Scan for the cell matching the given text and deliver its (x, y) coordinate at center. 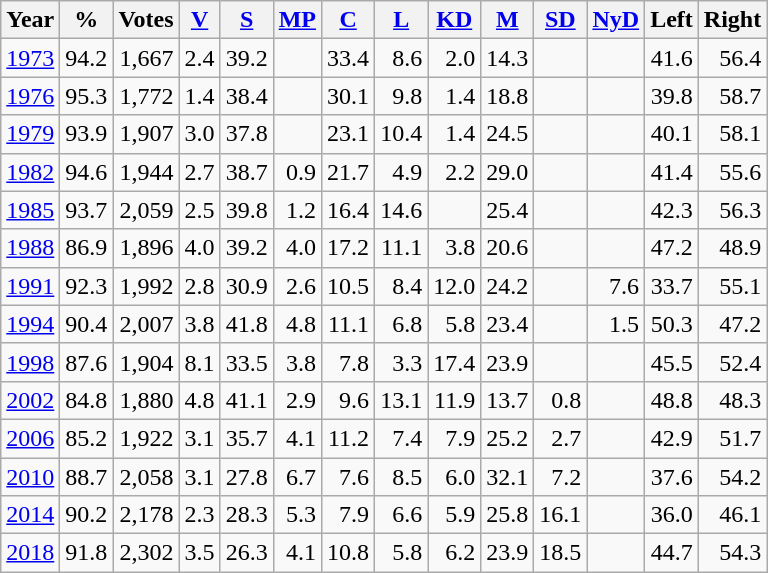
2,007 (146, 324)
2.4 (200, 58)
41.4 (672, 172)
MP (297, 20)
52.4 (732, 362)
91.8 (86, 553)
51.7 (732, 438)
10.5 (348, 286)
5.3 (297, 515)
92.3 (86, 286)
10.8 (348, 553)
1991 (30, 286)
V (200, 20)
94.2 (86, 58)
7.2 (560, 477)
% (86, 20)
1,907 (146, 134)
54.2 (732, 477)
1976 (30, 96)
30.1 (348, 96)
2.5 (200, 210)
23.4 (508, 324)
48.3 (732, 400)
2014 (30, 515)
28.3 (246, 515)
38.7 (246, 172)
14.6 (402, 210)
C (348, 20)
2.9 (297, 400)
33.4 (348, 58)
3.3 (402, 362)
36.0 (672, 515)
25.8 (508, 515)
Year (30, 20)
8.4 (402, 286)
58.7 (732, 96)
6.7 (297, 477)
26.3 (246, 553)
1,772 (146, 96)
1982 (30, 172)
55.6 (732, 172)
1,667 (146, 58)
93.9 (86, 134)
84.8 (86, 400)
56.3 (732, 210)
18.5 (560, 553)
41.8 (246, 324)
50.3 (672, 324)
90.2 (86, 515)
KD (454, 20)
1979 (30, 134)
44.7 (672, 553)
16.4 (348, 210)
86.9 (86, 248)
45.5 (672, 362)
6.0 (454, 477)
32.1 (508, 477)
2.2 (454, 172)
35.7 (246, 438)
0.9 (297, 172)
48.8 (672, 400)
6.6 (402, 515)
33.7 (672, 286)
1,896 (146, 248)
1985 (30, 210)
2.8 (200, 286)
2,178 (146, 515)
54.3 (732, 553)
2006 (30, 438)
3.0 (200, 134)
12.0 (454, 286)
33.5 (246, 362)
56.4 (732, 58)
41.1 (246, 400)
13.7 (508, 400)
29.0 (508, 172)
2010 (30, 477)
8.6 (402, 58)
8.5 (402, 477)
93.7 (86, 210)
17.2 (348, 248)
27.8 (246, 477)
1994 (30, 324)
46.1 (732, 515)
6.2 (454, 553)
42.9 (672, 438)
18.8 (508, 96)
SD (560, 20)
8.1 (200, 362)
3.5 (200, 553)
14.3 (508, 58)
40.1 (672, 134)
30.9 (246, 286)
1973 (30, 58)
1,922 (146, 438)
2.0 (454, 58)
20.6 (508, 248)
1,904 (146, 362)
Right (732, 20)
13.1 (402, 400)
M (508, 20)
2.3 (200, 515)
Votes (146, 20)
2,059 (146, 210)
90.4 (86, 324)
6.8 (402, 324)
1,880 (146, 400)
25.2 (508, 438)
1.2 (297, 210)
2018 (30, 553)
21.7 (348, 172)
2.6 (297, 286)
S (246, 20)
0.8 (560, 400)
42.3 (672, 210)
88.7 (86, 477)
Left (672, 20)
23.1 (348, 134)
95.3 (86, 96)
10.4 (402, 134)
85.2 (86, 438)
9.6 (348, 400)
1,944 (146, 172)
11.2 (348, 438)
25.4 (508, 210)
5.9 (454, 515)
2,302 (146, 553)
16.1 (560, 515)
1998 (30, 362)
87.6 (86, 362)
1,992 (146, 286)
9.8 (402, 96)
24.2 (508, 286)
17.4 (454, 362)
7.8 (348, 362)
1.5 (616, 324)
1988 (30, 248)
NyD (616, 20)
38.4 (246, 96)
37.6 (672, 477)
55.1 (732, 286)
94.6 (86, 172)
7.4 (402, 438)
24.5 (508, 134)
41.6 (672, 58)
48.9 (732, 248)
L (402, 20)
11.9 (454, 400)
37.8 (246, 134)
2,058 (146, 477)
4.9 (402, 172)
58.1 (732, 134)
2002 (30, 400)
